Return [X, Y] of the center of cell containing provided text 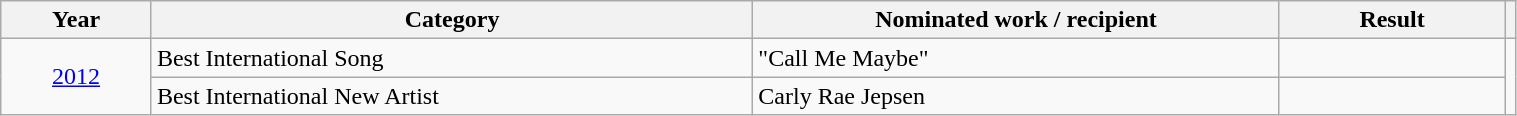
Carly Rae Jepsen [1016, 96]
"Call Me Maybe" [1016, 58]
Category [452, 20]
Result [1392, 20]
Year [76, 20]
2012 [76, 77]
Best International Song [452, 58]
Best International New Artist [452, 96]
Nominated work / recipient [1016, 20]
